Capture the cell that displays the provided text and extract its (x, y) central coordinate. 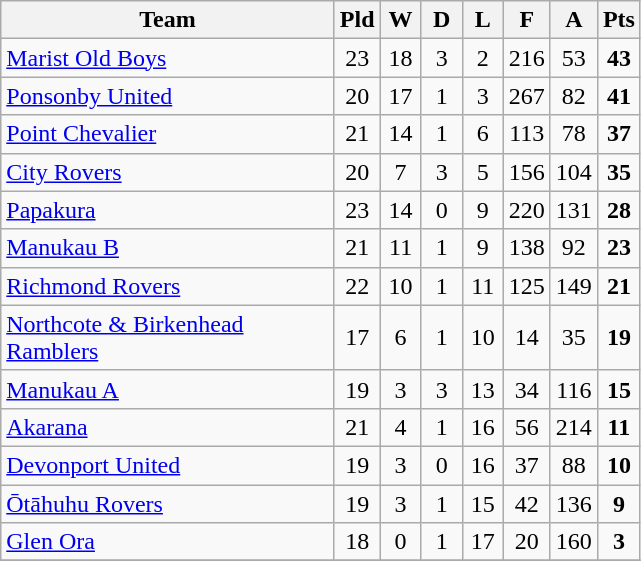
A (574, 20)
City Rovers (168, 172)
Richmond Rovers (168, 286)
W (400, 20)
Pts (618, 20)
13 (482, 389)
160 (574, 542)
7 (400, 172)
Akarana (168, 427)
92 (574, 248)
5 (482, 172)
Pld (357, 20)
116 (574, 389)
L (482, 20)
156 (526, 172)
220 (526, 210)
F (526, 20)
Ōtāhuhu Rovers (168, 503)
216 (526, 58)
Point Chevalier (168, 134)
Team (168, 20)
Marist Old Boys (168, 58)
88 (574, 465)
125 (526, 286)
D (442, 20)
Papakura (168, 210)
136 (574, 503)
28 (618, 210)
34 (526, 389)
113 (526, 134)
42 (526, 503)
53 (574, 58)
4 (400, 427)
56 (526, 427)
Ponsonby United (168, 96)
149 (574, 286)
214 (574, 427)
Devonport United (168, 465)
Manukau A (168, 389)
104 (574, 172)
131 (574, 210)
41 (618, 96)
78 (574, 134)
22 (357, 286)
Northcote & Birkenhead Ramblers (168, 338)
Glen Ora (168, 542)
Manukau B (168, 248)
43 (618, 58)
267 (526, 96)
138 (526, 248)
2 (482, 58)
82 (574, 96)
